Scan for the cell matching the given text and deliver its (X, Y) coordinate at center. 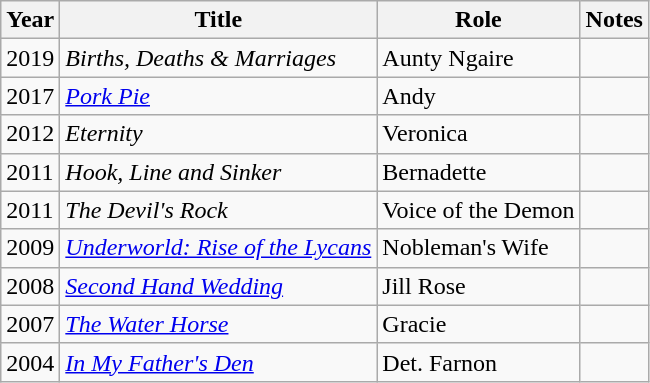
Nobleman's Wife (478, 248)
2008 (30, 286)
Aunty Ngaire (478, 58)
In My Father's Den (218, 362)
Det. Farnon (478, 362)
Title (218, 20)
2017 (30, 96)
Role (478, 20)
Eternity (218, 134)
2012 (30, 134)
Year (30, 20)
Underworld: Rise of the Lycans (218, 248)
Gracie (478, 324)
2019 (30, 58)
Notes (614, 20)
Veronica (478, 134)
2009 (30, 248)
Bernadette (478, 172)
The Devil's Rock (218, 210)
Andy (478, 96)
Hook, Line and Sinker (218, 172)
2004 (30, 362)
Second Hand Wedding (218, 286)
Births, Deaths & Marriages (218, 58)
2007 (30, 324)
Jill Rose (478, 286)
Voice of the Demon (478, 210)
Pork Pie (218, 96)
The Water Horse (218, 324)
